Scan for the cell matching the given text and deliver its [X, Y] coordinate at center. 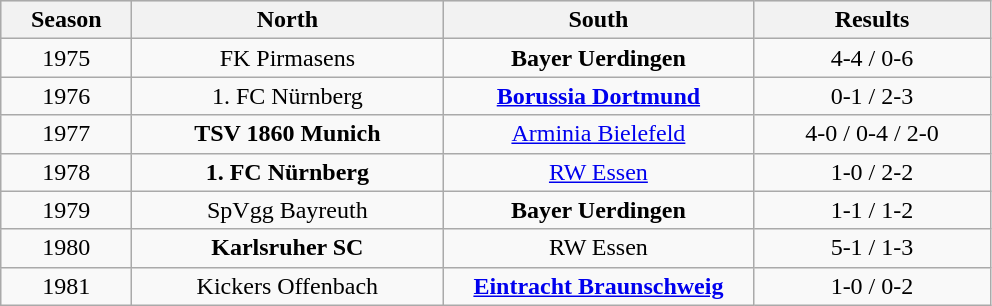
Arminia Bielefeld [598, 134]
1-0 / 0-2 [872, 286]
Borussia Dortmund [598, 96]
4-0 / 0-4 / 2-0 [872, 134]
0-1 / 2-3 [872, 96]
Results [872, 20]
SpVgg Bayreuth [288, 210]
Kickers Offenbach [288, 286]
1977 [66, 134]
4-4 / 0-6 [872, 58]
1975 [66, 58]
1-1 / 1-2 [872, 210]
1978 [66, 172]
South [598, 20]
Eintracht Braunschweig [598, 286]
1981 [66, 286]
1-0 / 2-2 [872, 172]
1979 [66, 210]
North [288, 20]
1980 [66, 248]
Season [66, 20]
5-1 / 1-3 [872, 248]
FK Pirmasens [288, 58]
1976 [66, 96]
TSV 1860 Munich [288, 134]
Karlsruher SC [288, 248]
